Locate the cell with the specified text and output its (X, Y) center coordinate. 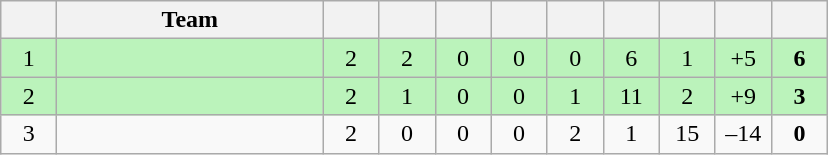
+9 (743, 96)
11 (631, 96)
+5 (743, 58)
–14 (743, 134)
Team (190, 20)
15 (687, 134)
